Determine the [x, y] coordinate at the center of the cell enclosing the given text.  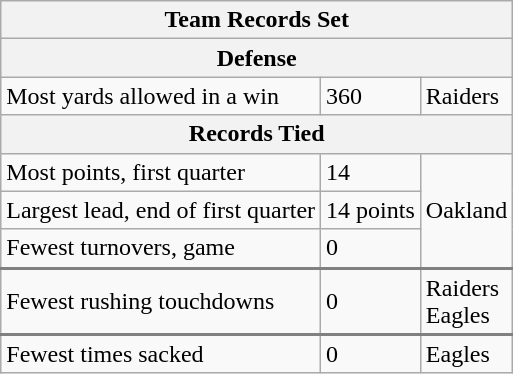
360 [371, 96]
Fewest times sacked [161, 354]
14 points [371, 210]
Fewest rushing touchdowns [161, 302]
Raiders [466, 96]
Defense [257, 58]
Most points, first quarter [161, 172]
Largest lead, end of first quarter [161, 210]
Records Tied [257, 134]
Most yards allowed in a win [161, 96]
14 [371, 172]
Team Records Set [257, 20]
Fewest turnovers, game [161, 248]
Oakland [466, 210]
RaidersEagles [466, 302]
Eagles [466, 354]
